Determine the (X, Y) coordinate at the center of the cell enclosing the given text.  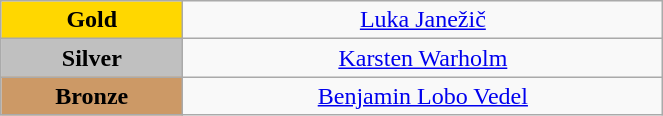
Gold (92, 20)
Bronze (92, 96)
Luka Janežič (423, 20)
Karsten Warholm (423, 58)
Benjamin Lobo Vedel (423, 96)
Silver (92, 58)
